Extract the [X, Y] coordinate from the center of the cell holding the provided text.  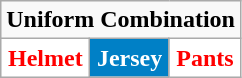
Helmet [46, 58]
Uniform Combination [121, 20]
Pants [204, 58]
Jersey [130, 58]
